Scan for the cell matching the given text and deliver its [x, y] coordinate at center. 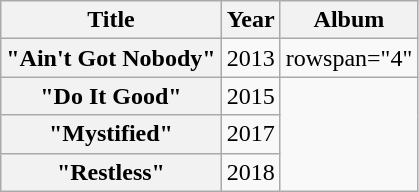
rowspan="4" [349, 58]
2017 [250, 134]
2013 [250, 58]
"Do It Good" [111, 96]
"Restless" [111, 172]
"Ain't Got Nobody" [111, 58]
2015 [250, 96]
Year [250, 20]
"Mystified" [111, 134]
Album [349, 20]
Title [111, 20]
2018 [250, 172]
